Detect which cell encompasses the target text, then output its [x, y] center coordinate. 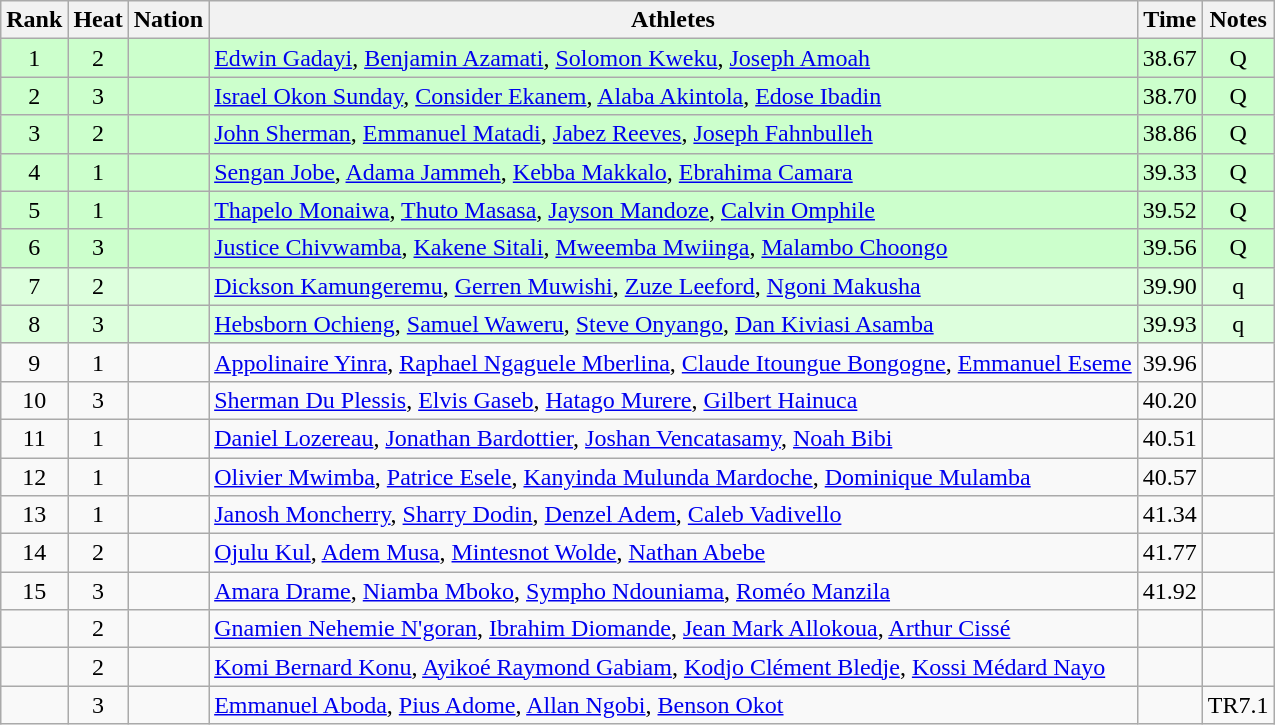
Nation [168, 20]
Notes [1238, 20]
Amara Drame, Niamba Mboko, Sympho Ndouniama, Roméo Manzila [674, 591]
Sengan Jobe, Adama Jammeh, Kebba Makkalo, Ebrahima Camara [674, 172]
39.52 [1170, 210]
Dickson Kamungeremu, Gerren Muwishi, Zuze Leeford, Ngoni Makusha [674, 286]
Ojulu Kul, Adem Musa, Mintesnot Wolde, Nathan Abebe [674, 553]
14 [34, 553]
7 [34, 286]
10 [34, 400]
4 [34, 172]
39.33 [1170, 172]
38.67 [1170, 58]
Gnamien Nehemie N'goran, Ibrahim Diomande, Jean Mark Allokoua, Arthur Cissé [674, 629]
39.90 [1170, 286]
11 [34, 438]
Edwin Gadayi, Benjamin Azamati, Solomon Kweku, Joseph Amoah [674, 58]
Heat [98, 20]
Emmanuel Aboda, Pius Adome, Allan Ngobi, Benson Okot [674, 705]
40.20 [1170, 400]
Komi Bernard Konu, Ayikoé Raymond Gabiam, Kodjo Clément Bledje, Kossi Médard Nayo [674, 667]
Israel Okon Sunday, Consider Ekanem, Alaba Akintola, Edose Ibadin [674, 96]
41.92 [1170, 591]
41.77 [1170, 553]
15 [34, 591]
38.70 [1170, 96]
Daniel Lozereau, Jonathan Bardottier, Joshan Vencatasamy, Noah Bibi [674, 438]
Sherman Du Plessis, Elvis Gaseb, Hatago Murere, Gilbert Hainuca [674, 400]
9 [34, 362]
Justice Chivwamba, Kakene Sitali, Mweemba Mwiinga, Malambo Choongo [674, 248]
5 [34, 210]
8 [34, 324]
Thapelo Monaiwa, Thuto Masasa, Jayson Mandoze, Calvin Omphile [674, 210]
38.86 [1170, 134]
Time [1170, 20]
Rank [34, 20]
TR7.1 [1238, 705]
12 [34, 477]
40.57 [1170, 477]
40.51 [1170, 438]
41.34 [1170, 515]
39.96 [1170, 362]
39.56 [1170, 248]
Hebsborn Ochieng, Samuel Waweru, Steve Onyango, Dan Kiviasi Asamba [674, 324]
Olivier Mwimba, Patrice Esele, Kanyinda Mulunda Mardoche, Dominique Mulamba [674, 477]
6 [34, 248]
39.93 [1170, 324]
13 [34, 515]
Athletes [674, 20]
John Sherman, Emmanuel Matadi, Jabez Reeves, Joseph Fahnbulleh [674, 134]
Janosh Moncherry, Sharry Dodin, Denzel Adem, Caleb Vadivello [674, 515]
Appolinaire Yinra, Raphael Ngaguele Mberlina, Claude Itoungue Bongogne, Emmanuel Eseme [674, 362]
